For the text-containing cell, return its midpoint in (X, Y) coordinate format. 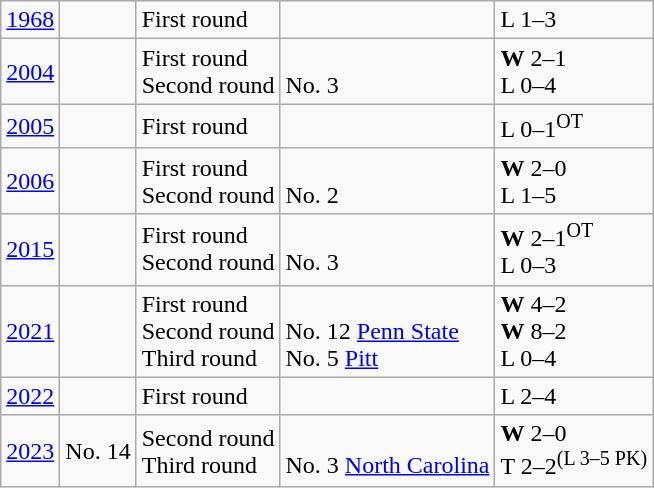
W 2–0T 2–2(L 3–5 PK) (574, 451)
2015 (30, 249)
First roundSecond roundThird round (208, 331)
L 1–3 (574, 20)
Second roundThird round (208, 451)
W 4–2W 8–2L 0–4 (574, 331)
W 2–1OTL 0–3 (574, 249)
W 2–1L 0–4 (574, 72)
No. 14 (98, 451)
2021 (30, 331)
1968 (30, 20)
No. 12 Penn StateNo. 5 Pitt (388, 331)
2023 (30, 451)
2006 (30, 180)
L 2–4 (574, 396)
2022 (30, 396)
2004 (30, 72)
2005 (30, 126)
No. 3 North Carolina (388, 451)
L 0–1OT (574, 126)
W 2–0L 1–5 (574, 180)
No. 2 (388, 180)
